Detect which cell encompasses the target text, then output its (x, y) center coordinate. 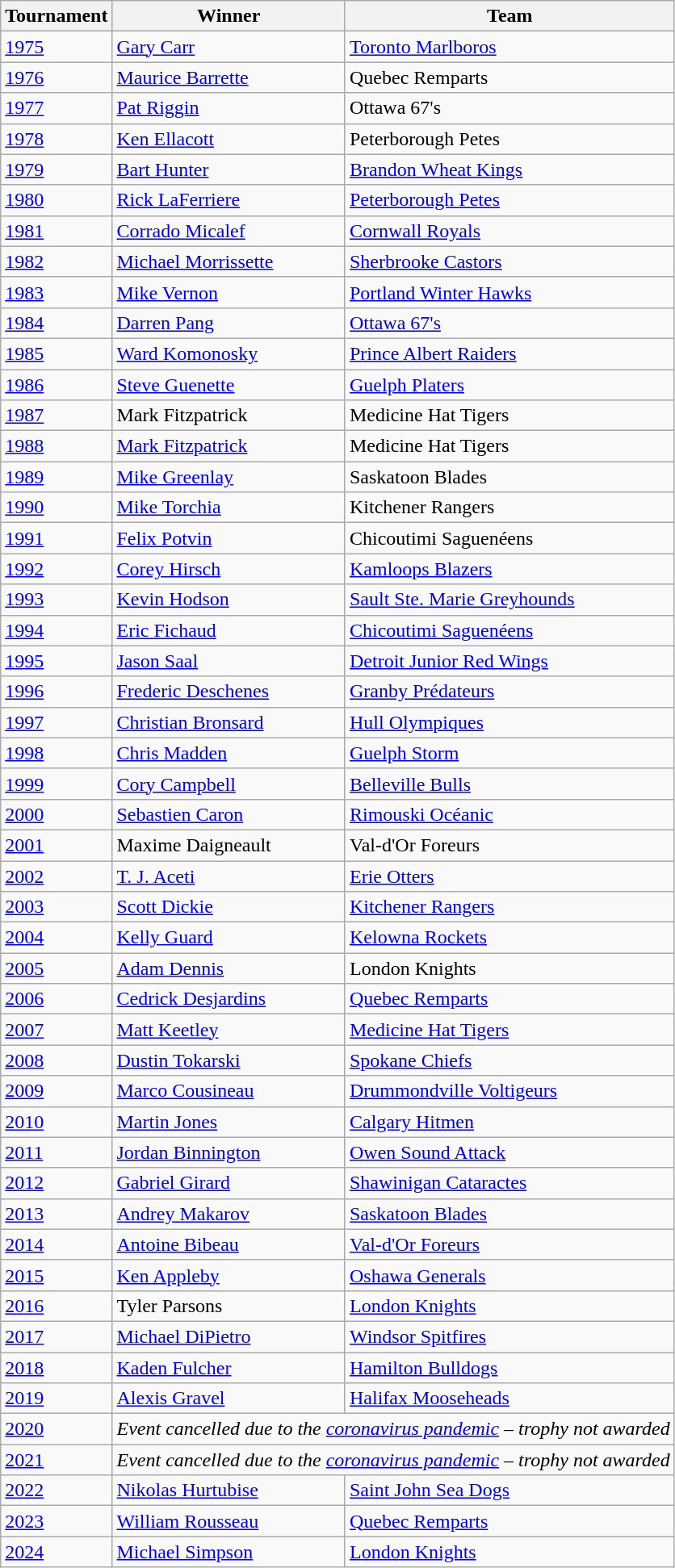
1992 (57, 569)
Granby Prédateurs (509, 692)
Ken Ellacott (229, 139)
Sebastien Caron (229, 814)
2014 (57, 1244)
1978 (57, 139)
1979 (57, 169)
2004 (57, 938)
2020 (57, 1429)
Sherbrooke Castors (509, 261)
Erie Otters (509, 876)
Tournament (57, 16)
2010 (57, 1122)
1991 (57, 538)
1995 (57, 661)
1989 (57, 477)
Winner (229, 16)
Bart Hunter (229, 169)
2023 (57, 1521)
Adam Dennis (229, 968)
1999 (57, 784)
Sault Ste. Marie Greyhounds (509, 600)
Portland Winter Hawks (509, 292)
Alexis Gravel (229, 1399)
Cory Campbell (229, 784)
Pat Riggin (229, 108)
Toronto Marlboros (509, 47)
2003 (57, 907)
William Rousseau (229, 1521)
1994 (57, 630)
2013 (57, 1214)
2008 (57, 1060)
2021 (57, 1460)
Hull Olympiques (509, 722)
2011 (57, 1152)
Rimouski Océanic (509, 814)
2001 (57, 845)
Corey Hirsch (229, 569)
Jordan Binnington (229, 1152)
2022 (57, 1491)
Ken Appleby (229, 1275)
Brandon Wheat Kings (509, 169)
Antoine Bibeau (229, 1244)
Rick LaFerriere (229, 200)
Hamilton Bulldogs (509, 1368)
Maurice Barrette (229, 77)
Gabriel Girard (229, 1183)
Cornwall Royals (509, 231)
Team (509, 16)
Guelph Storm (509, 753)
Halifax Mooseheads (509, 1399)
Kamloops Blazers (509, 569)
2012 (57, 1183)
Detroit Junior Red Wings (509, 661)
2024 (57, 1552)
1996 (57, 692)
Cedrick Desjardins (229, 999)
2002 (57, 876)
Michael Simpson (229, 1552)
Gary Carr (229, 47)
T. J. Aceti (229, 876)
1977 (57, 108)
1990 (57, 508)
1997 (57, 722)
2009 (57, 1091)
Mike Torchia (229, 508)
Saint John Sea Dogs (509, 1491)
Michael Morrissette (229, 261)
Shawinigan Cataractes (509, 1183)
2016 (57, 1306)
Windsor Spitfires (509, 1336)
Marco Cousineau (229, 1091)
Nikolas Hurtubise (229, 1491)
1985 (57, 353)
Martin Jones (229, 1122)
Tyler Parsons (229, 1306)
Darren Pang (229, 323)
Eric Fichaud (229, 630)
Jason Saal (229, 661)
Guelph Platers (509, 385)
1981 (57, 231)
1993 (57, 600)
1980 (57, 200)
Felix Potvin (229, 538)
2018 (57, 1368)
Kevin Hodson (229, 600)
Drummondville Voltigeurs (509, 1091)
Oshawa Generals (509, 1275)
Belleville Bulls (509, 784)
Steve Guenette (229, 385)
Matt Keetley (229, 1030)
Chris Madden (229, 753)
1988 (57, 446)
2005 (57, 968)
Dustin Tokarski (229, 1060)
Ward Komonosky (229, 353)
2006 (57, 999)
Scott Dickie (229, 907)
2015 (57, 1275)
Andrey Makarov (229, 1214)
1984 (57, 323)
1976 (57, 77)
Mike Greenlay (229, 477)
Michael DiPietro (229, 1336)
Kaden Fulcher (229, 1368)
Kelowna Rockets (509, 938)
1986 (57, 385)
2019 (57, 1399)
1983 (57, 292)
Owen Sound Attack (509, 1152)
Corrado Micalef (229, 231)
2000 (57, 814)
Spokane Chiefs (509, 1060)
1998 (57, 753)
2007 (57, 1030)
1987 (57, 416)
1975 (57, 47)
1982 (57, 261)
2017 (57, 1336)
Calgary Hitmen (509, 1122)
Kelly Guard (229, 938)
Christian Bronsard (229, 722)
Maxime Daigneault (229, 845)
Mike Vernon (229, 292)
Frederic Deschenes (229, 692)
Prince Albert Raiders (509, 353)
